Identify which cell holds the provided text, then report its (X, Y) central coordinate. 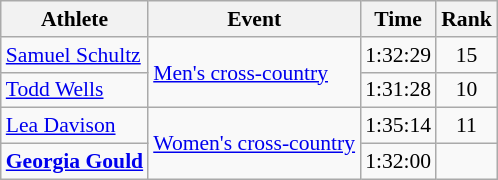
Event (254, 19)
1:31:28 (398, 90)
Athlete (74, 19)
10 (466, 90)
11 (466, 126)
15 (466, 55)
Lea Davison (74, 126)
Time (398, 19)
1:35:14 (398, 126)
1:32:00 (398, 162)
Georgia Gould (74, 162)
Todd Wells (74, 90)
Rank (466, 19)
Women's cross-country (254, 144)
Men's cross-country (254, 72)
1:32:29 (398, 55)
Samuel Schultz (74, 55)
